From the cell containing the given text, extract its center point as (X, Y) coordinate. 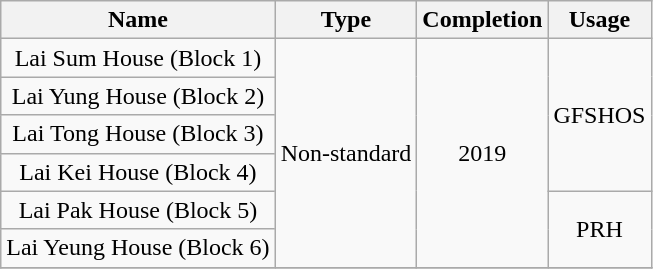
Completion (482, 20)
Lai Tong House (Block 3) (138, 134)
Lai Kei House (Block 4) (138, 172)
GFSHOS (600, 115)
Lai Sum House (Block 1) (138, 58)
2019 (482, 153)
Lai Yeung House (Block 6) (138, 248)
Lai Pak House (Block 5) (138, 210)
Type (346, 20)
Lai Yung House (Block 2) (138, 96)
Usage (600, 20)
Non-standard (346, 153)
Name (138, 20)
PRH (600, 229)
